Output the (X, Y) coordinate of the center of the cell containing the given text.  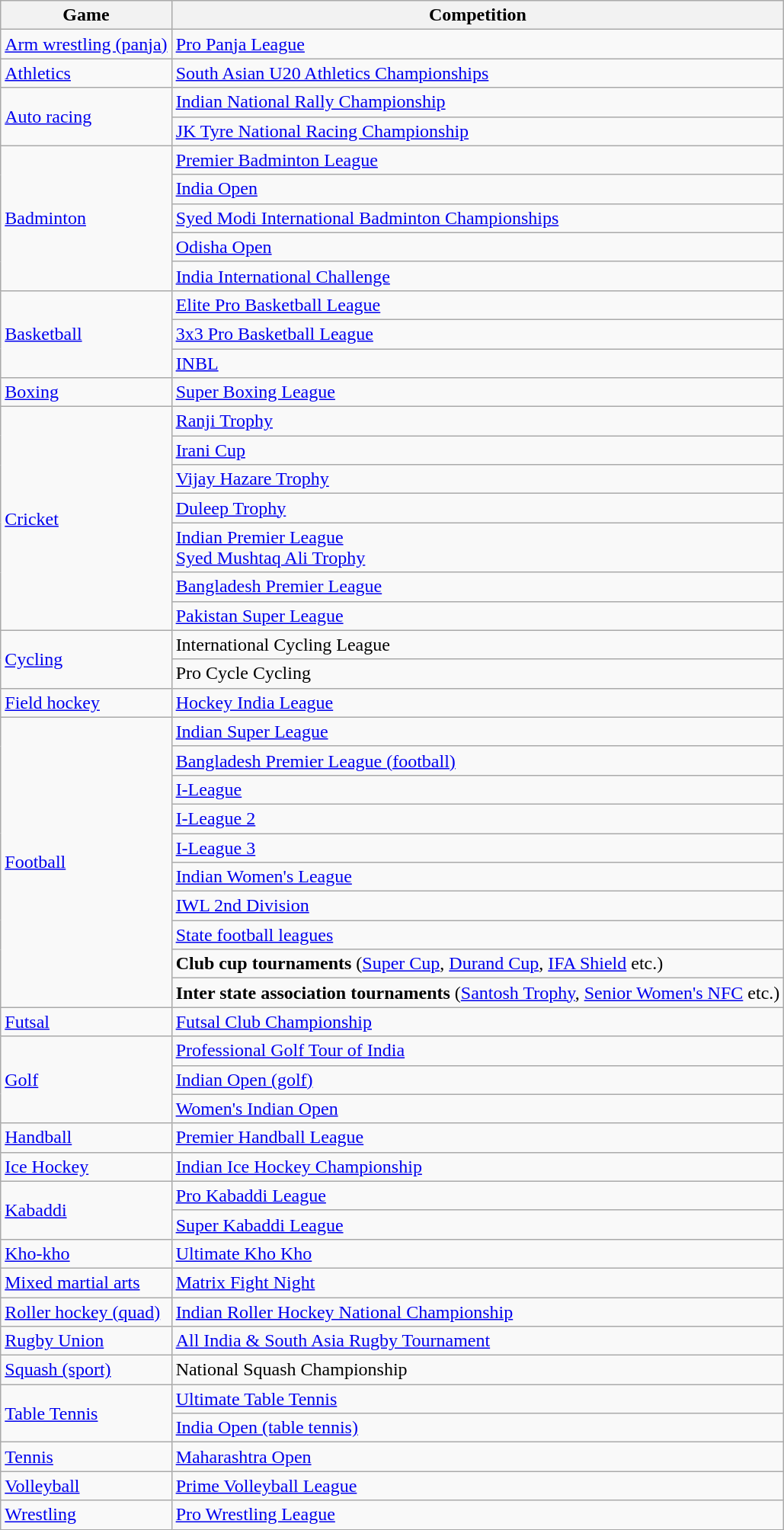
Tennis (86, 1457)
India International Challenge (478, 276)
Ultimate Table Tennis (478, 1399)
Prime Volleyball League (478, 1486)
Boxing (86, 392)
Indian Premier LeagueSyed Mushtaq Ali Trophy (478, 547)
Irani Cup (478, 450)
South Asian U20 Athletics Championships (478, 73)
Super Kabaddi League (478, 1224)
Handball (86, 1138)
Maharashtra Open (478, 1457)
Pro Kabaddi League (478, 1196)
JK Tyre National Racing Championship (478, 131)
Bangladesh Premier League (478, 587)
India Open (table tennis) (478, 1428)
Indian Super League (478, 731)
Auto racing (86, 117)
International Cycling League (478, 645)
Futsal Club Championship (478, 1022)
Indian Women's League (478, 877)
Bangladesh Premier League (football) (478, 760)
State football leagues (478, 935)
Competition (478, 15)
All India & South Asia Rugby Tournament (478, 1341)
Indian National Rally Championship (478, 102)
Hockey India League (478, 703)
I-League 3 (478, 848)
Pakistan Super League (478, 616)
IWL 2nd Division (478, 906)
Game (86, 15)
Pro Cycle Cycling (478, 674)
Inter state association tournaments (Santosh Trophy, Senior Women's NFC etc.) (478, 993)
Odisha Open (478, 247)
3x3 Pro Basketball League (478, 334)
Arm wrestling (panja) (86, 44)
Basketball (86, 334)
Indian Roller Hockey National Championship (478, 1311)
Table Tennis (86, 1413)
Vijay Hazare Trophy (478, 479)
Indian Ice Hockey Championship (478, 1167)
Women's Indian Open (478, 1109)
INBL (478, 363)
Football (86, 863)
Volleyball (86, 1486)
Ice Hockey (86, 1167)
Premier Handball League (478, 1138)
Squash (sport) (86, 1370)
Super Boxing League (478, 392)
Mixed martial arts (86, 1282)
Ranji Trophy (478, 421)
Pro Panja League (478, 44)
Professional Golf Tour of India (478, 1051)
Kabaddi (86, 1210)
Indian Open (golf) (478, 1080)
Field hockey (86, 703)
I-League 2 (478, 818)
Rugby Union (86, 1341)
Pro Wrestling League (478, 1515)
Club cup tournaments (Super Cup, Durand Cup, IFA Shield etc.) (478, 964)
India Open (478, 189)
Badminton (86, 218)
Kho-kho (86, 1253)
Athletics (86, 73)
Matrix Fight Night (478, 1282)
I-League (478, 789)
Wrestling (86, 1515)
Cycling (86, 659)
Syed Modi International Badminton Championships (478, 218)
Cricket (86, 518)
Ultimate Kho Kho (478, 1253)
Elite Pro Basketball League (478, 305)
Premier Badminton League (478, 160)
Duleep Trophy (478, 508)
National Squash Championship (478, 1370)
Golf (86, 1080)
Roller hockey (quad) (86, 1311)
Futsal (86, 1022)
